Locate the cell with the specified text and output its [X, Y] center coordinate. 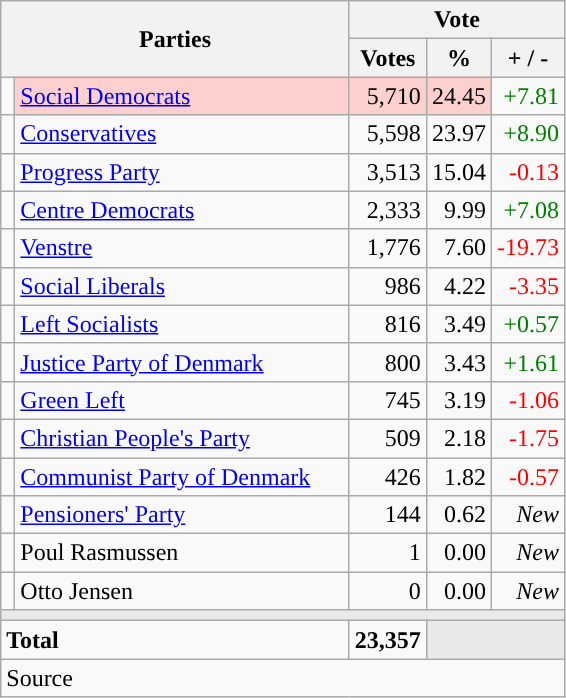
-3.35 [528, 286]
3.19 [458, 400]
986 [388, 286]
Vote [456, 20]
-0.13 [528, 172]
Source [283, 678]
Communist Party of Denmark [182, 477]
Social Liberals [182, 286]
Total [176, 640]
+ / - [528, 58]
2,333 [388, 210]
745 [388, 400]
Centre Democrats [182, 210]
-1.75 [528, 438]
144 [388, 515]
509 [388, 438]
-1.06 [528, 400]
9.99 [458, 210]
5,598 [388, 134]
23.97 [458, 134]
+0.57 [528, 324]
800 [388, 362]
-19.73 [528, 248]
Otto Jensen [182, 591]
24.45 [458, 96]
15.04 [458, 172]
Left Socialists [182, 324]
1.82 [458, 477]
+8.90 [528, 134]
Social Democrats [182, 96]
Conservatives [182, 134]
% [458, 58]
+7.08 [528, 210]
7.60 [458, 248]
Parties [176, 39]
3.49 [458, 324]
3,513 [388, 172]
1,776 [388, 248]
Green Left [182, 400]
0.62 [458, 515]
Pensioners' Party [182, 515]
Justice Party of Denmark [182, 362]
-0.57 [528, 477]
23,357 [388, 640]
+1.61 [528, 362]
Venstre [182, 248]
Progress Party [182, 172]
1 [388, 553]
426 [388, 477]
816 [388, 324]
+7.81 [528, 96]
3.43 [458, 362]
Votes [388, 58]
Christian People's Party [182, 438]
2.18 [458, 438]
4.22 [458, 286]
5,710 [388, 96]
Poul Rasmussen [182, 553]
0 [388, 591]
